Return the (x, y) coordinate for the center point of the cell that contains the specified text.  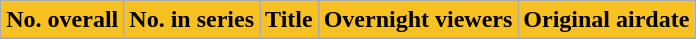
Overnight viewers (418, 20)
Title (290, 20)
No. overall (62, 20)
Original airdate (606, 20)
No. in series (192, 20)
